Capture the cell that displays the provided text and extract its [x, y] central coordinate. 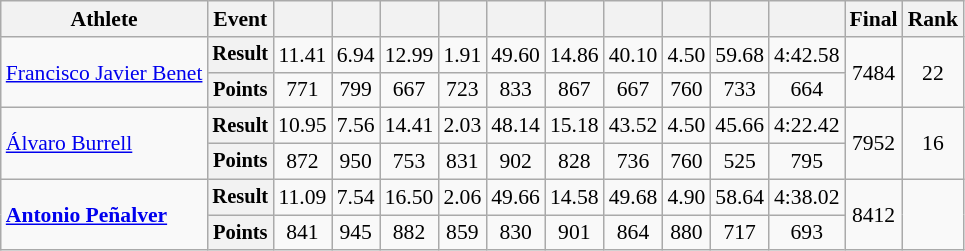
833 [516, 90]
14.86 [574, 55]
58.64 [740, 197]
2.03 [462, 126]
859 [462, 233]
828 [574, 162]
59.68 [740, 55]
882 [410, 233]
10.95 [302, 126]
4:22.42 [806, 126]
40.10 [634, 55]
11.41 [302, 55]
902 [516, 162]
Final [873, 19]
7484 [873, 72]
8412 [873, 214]
693 [806, 233]
7.54 [356, 197]
48.14 [516, 126]
45.66 [740, 126]
795 [806, 162]
525 [740, 162]
Athlete [104, 19]
799 [356, 90]
16.50 [410, 197]
717 [740, 233]
Álvaro Burrell [104, 144]
830 [516, 233]
6.94 [356, 55]
753 [410, 162]
14.41 [410, 126]
2.06 [462, 197]
7952 [873, 144]
864 [634, 233]
945 [356, 233]
4:42.58 [806, 55]
14.58 [574, 197]
901 [574, 233]
22 [934, 72]
1.91 [462, 55]
Francisco Javier Benet [104, 72]
733 [740, 90]
4:38.02 [806, 197]
950 [356, 162]
Rank [934, 19]
11.09 [302, 197]
Event [240, 19]
15.18 [574, 126]
872 [302, 162]
49.66 [516, 197]
16 [934, 144]
4.90 [686, 197]
43.52 [634, 126]
841 [302, 233]
771 [302, 90]
7.56 [356, 126]
880 [686, 233]
736 [634, 162]
49.60 [516, 55]
867 [574, 90]
723 [462, 90]
831 [462, 162]
Antonio Peñalver [104, 214]
49.68 [634, 197]
664 [806, 90]
12.99 [410, 55]
